Scan for the cell matching the given text and deliver its (X, Y) coordinate at center. 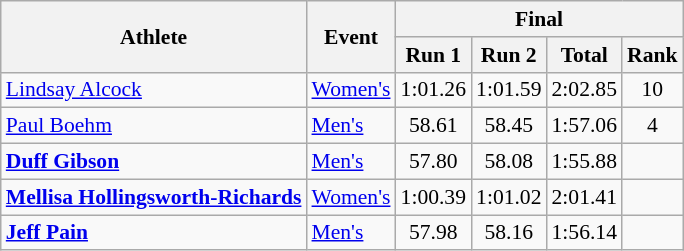
1:55.88 (584, 162)
2:02.85 (584, 90)
57.80 (434, 162)
Final (540, 19)
10 (652, 90)
1:01.02 (508, 197)
58.61 (434, 126)
Paul Boehm (154, 126)
57.98 (434, 233)
Jeff Pain (154, 233)
Duff Gibson (154, 162)
Rank (652, 55)
1:56.14 (584, 233)
58.45 (508, 126)
Mellisa Hollingsworth-Richards (154, 197)
Lindsay Alcock (154, 90)
2:01.41 (584, 197)
58.08 (508, 162)
Total (584, 55)
Run 1 (434, 55)
1:57.06 (584, 126)
Event (350, 36)
1:01.59 (508, 90)
Run 2 (508, 55)
Athlete (154, 36)
4 (652, 126)
1:00.39 (434, 197)
58.16 (508, 233)
1:01.26 (434, 90)
